Return (x, y) of the center of cell containing provided text 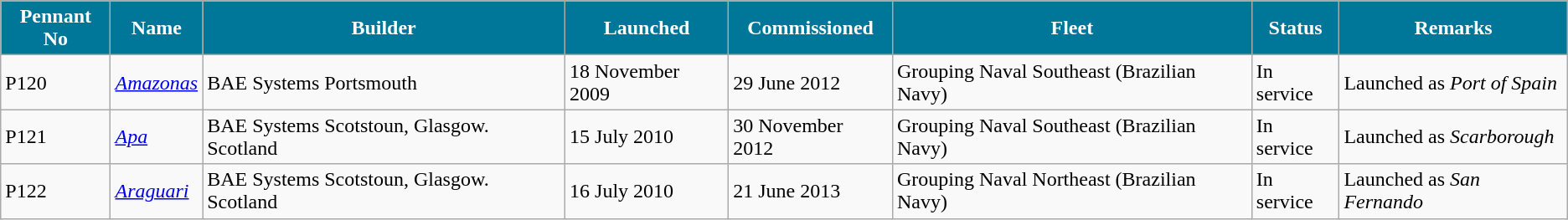
Launched as Port of Spain (1453, 82)
16 July 2010 (647, 191)
Status (1295, 28)
18 November 2009 (647, 82)
Name (157, 28)
30 November 2012 (811, 137)
P121 (55, 137)
Amazonas (157, 82)
BAE Systems Portsmouth (384, 82)
Fleet (1072, 28)
Builder (384, 28)
Remarks (1453, 28)
P122 (55, 191)
Commissioned (811, 28)
Pennant No (55, 28)
P120 (55, 82)
15 July 2010 (647, 137)
Launched as Scarborough (1453, 137)
Launched (647, 28)
Apa (157, 137)
Launched as San Fernando (1453, 191)
29 June 2012 (811, 82)
21 June 2013 (811, 191)
Araguari (157, 191)
Grouping Naval Northeast (Brazilian Navy) (1072, 191)
